Search for the cell housing the specified text and yield its [X, Y] center coordinate. 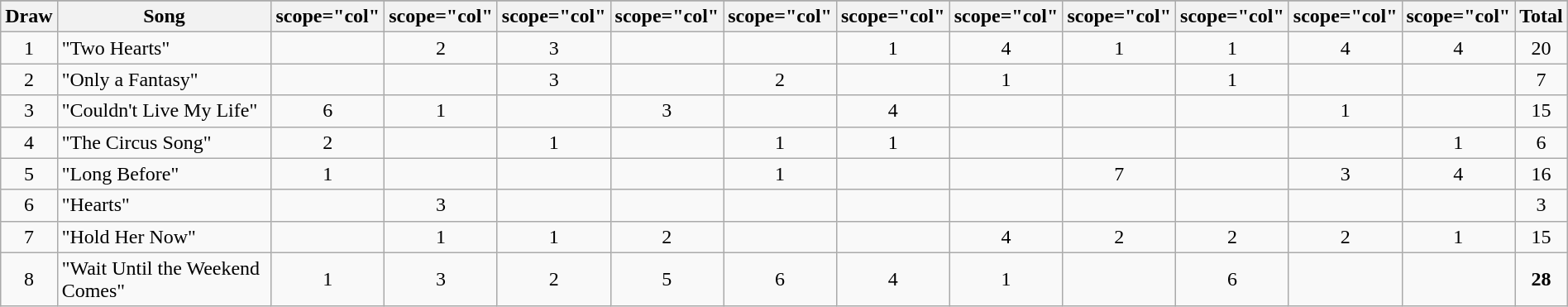
28 [1542, 280]
"Hold Her Now" [164, 237]
"Hearts" [164, 205]
"Only a Fantasy" [164, 79]
8 [29, 280]
20 [1542, 48]
Total [1542, 17]
"Two Hearts" [164, 48]
"The Circus Song" [164, 142]
Song [164, 17]
Draw [29, 17]
"Wait Until the Weekend Comes" [164, 280]
16 [1542, 174]
"Couldn't Live My Life" [164, 111]
"Long Before" [164, 174]
